Locate the cell with the specified text and output its (x, y) center coordinate. 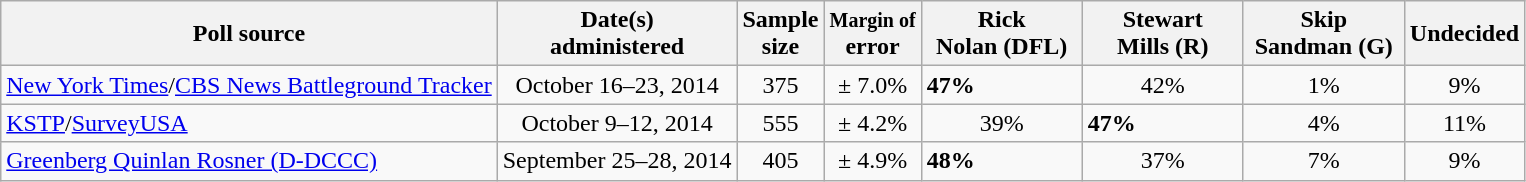
48% (1002, 161)
October 16–23, 2014 (617, 85)
4% (1324, 123)
11% (1464, 123)
375 (780, 85)
39% (1002, 123)
Greenberg Quinlan Rosner (D-DCCC) (249, 161)
± 7.0% (872, 85)
Date(s)administered (617, 34)
StewartMills (R) (1162, 34)
SkipSandman (G) (1324, 34)
± 4.9% (872, 161)
KSTP/SurveyUSA (249, 123)
New York Times/CBS News Battleground Tracker (249, 85)
RickNolan (DFL) (1002, 34)
± 4.2% (872, 123)
October 9–12, 2014 (617, 123)
555 (780, 123)
7% (1324, 161)
Undecided (1464, 34)
42% (1162, 85)
Margin oferror (872, 34)
37% (1162, 161)
1% (1324, 85)
September 25–28, 2014 (617, 161)
Samplesize (780, 34)
Poll source (249, 34)
405 (780, 161)
